Extract the (x, y) coordinate from the center of the cell holding the provided text.  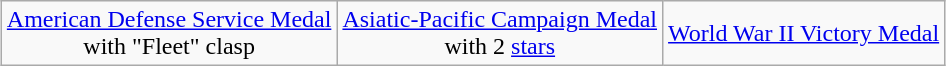
American Defense Service Medalwith "Fleet" clasp (169, 34)
World War II Victory Medal (804, 34)
Asiatic-Pacific Campaign Medalwith 2 stars (500, 34)
